For the text-containing cell, return its midpoint in (X, Y) coordinate format. 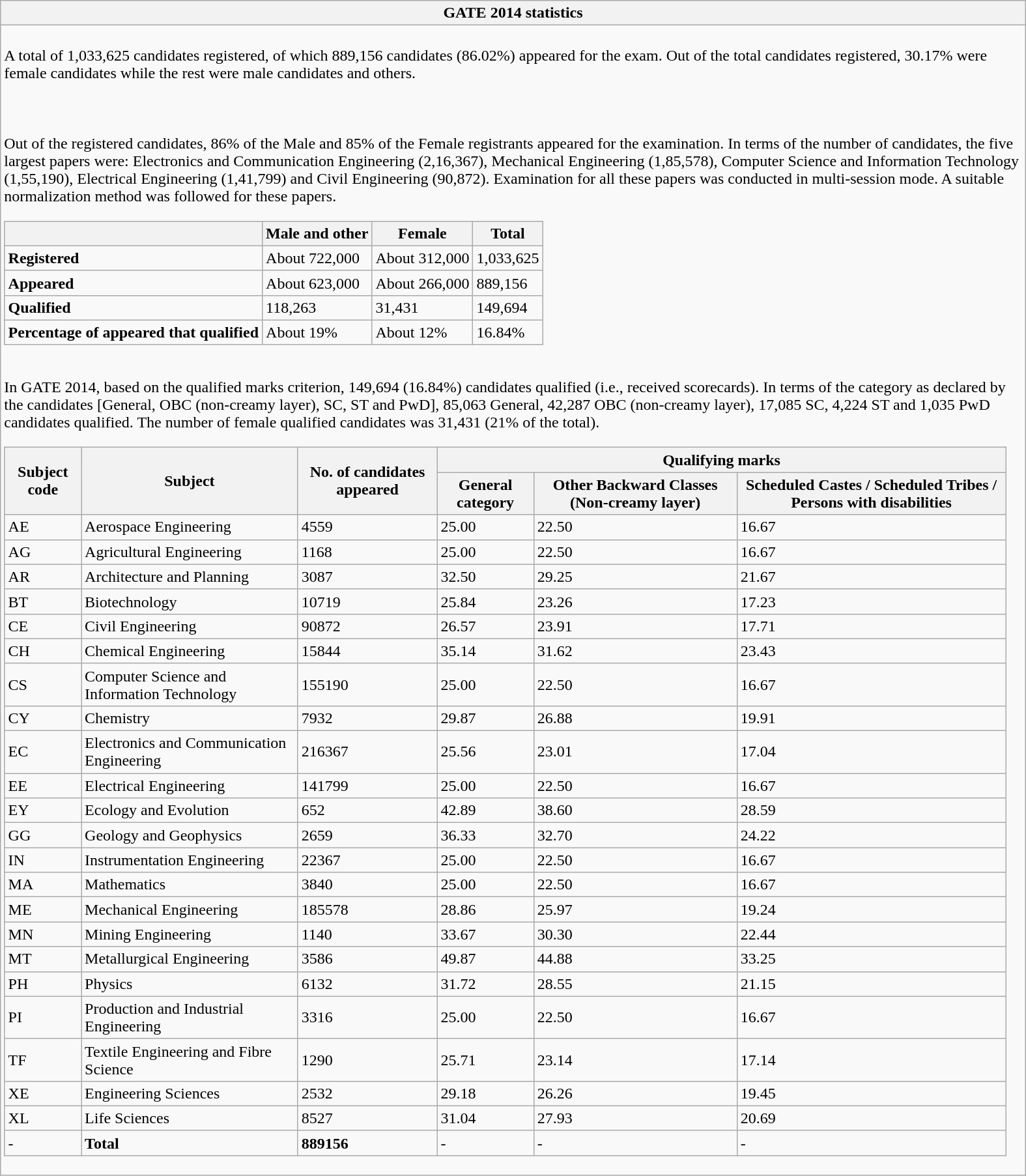
25.56 (485, 752)
155190 (367, 684)
27.93 (635, 1118)
33.67 (485, 934)
19.24 (872, 910)
Textile Engineering and Fibre Science (190, 1059)
1290 (367, 1059)
17.04 (872, 752)
About 19% (317, 332)
20.69 (872, 1118)
EC (43, 752)
1,033,625 (508, 258)
31,431 (422, 308)
7932 (367, 718)
2532 (367, 1093)
23.26 (635, 601)
28.86 (485, 910)
19.91 (872, 718)
35.14 (485, 651)
Electrical Engineering (190, 786)
33.25 (872, 959)
1140 (367, 934)
149,694 (508, 308)
36.33 (485, 835)
Geology and Geophysics (190, 835)
17.14 (872, 1059)
1168 (367, 552)
25.71 (485, 1059)
EY (43, 810)
17.71 (872, 626)
About 722,000 (317, 258)
15844 (367, 651)
10719 (367, 601)
About 623,000 (317, 283)
Engineering Sciences (190, 1093)
PH (43, 984)
AR (43, 577)
22.44 (872, 934)
31.04 (485, 1118)
Mathematics (190, 885)
CY (43, 718)
Metallurgical Engineering (190, 959)
28.55 (635, 984)
26.88 (635, 718)
About 266,000 (422, 283)
XL (43, 1118)
Subject code (43, 481)
30.30 (635, 934)
PI (43, 1018)
38.60 (635, 810)
90872 (367, 626)
889,156 (508, 283)
32.70 (635, 835)
Subject (190, 481)
29.25 (635, 577)
31.72 (485, 984)
Percentage of appeared that qualified (133, 332)
Production and Industrial Engineering (190, 1018)
About 312,000 (422, 258)
Computer Science and Information Technology (190, 684)
CH (43, 651)
IN (43, 860)
Biotechnology (190, 601)
GG (43, 835)
6132 (367, 984)
2659 (367, 835)
216367 (367, 752)
Male and other (317, 233)
Civil Engineering (190, 626)
ME (43, 910)
28.59 (872, 810)
24.22 (872, 835)
XE (43, 1093)
About 12% (422, 332)
Mechanical Engineering (190, 910)
49.87 (485, 959)
GATE 2014 statistics (513, 13)
44.88 (635, 959)
21.67 (872, 577)
EE (43, 786)
22367 (367, 860)
25.84 (485, 601)
8527 (367, 1118)
Life Sciences (190, 1118)
23.43 (872, 651)
TF (43, 1059)
3586 (367, 959)
26.57 (485, 626)
Registered (133, 258)
25.97 (635, 910)
Electronics and Communication Engineering (190, 752)
32.50 (485, 577)
Chemical Engineering (190, 651)
19.45 (872, 1093)
Qualifying marks (722, 460)
21.15 (872, 984)
Qualified (133, 308)
23.91 (635, 626)
Architecture and Planning (190, 577)
3087 (367, 577)
4559 (367, 527)
23.01 (635, 752)
MN (43, 934)
42.89 (485, 810)
CE (43, 626)
Scheduled Castes / Scheduled Tribes / Persons with disabilities (872, 494)
Aerospace Engineering (190, 527)
185578 (367, 910)
CS (43, 684)
17.23 (872, 601)
29.87 (485, 718)
No. of candidates appeared (367, 481)
141799 (367, 786)
MA (43, 885)
MT (43, 959)
16.84% (508, 332)
889156 (367, 1143)
118,263 (317, 308)
Appeared (133, 283)
Mining Engineering (190, 934)
Female (422, 233)
29.18 (485, 1093)
General category (485, 494)
652 (367, 810)
3316 (367, 1018)
AG (43, 552)
Instrumentation Engineering (190, 860)
Physics (190, 984)
BT (43, 601)
3840 (367, 885)
26.26 (635, 1093)
31.62 (635, 651)
AE (43, 527)
Chemistry (190, 718)
Other Backward Classes (Non-creamy layer) (635, 494)
Ecology and Evolution (190, 810)
23.14 (635, 1059)
Agricultural Engineering (190, 552)
